Return the (x, y) coordinate for the center point of the cell that contains the specified text.  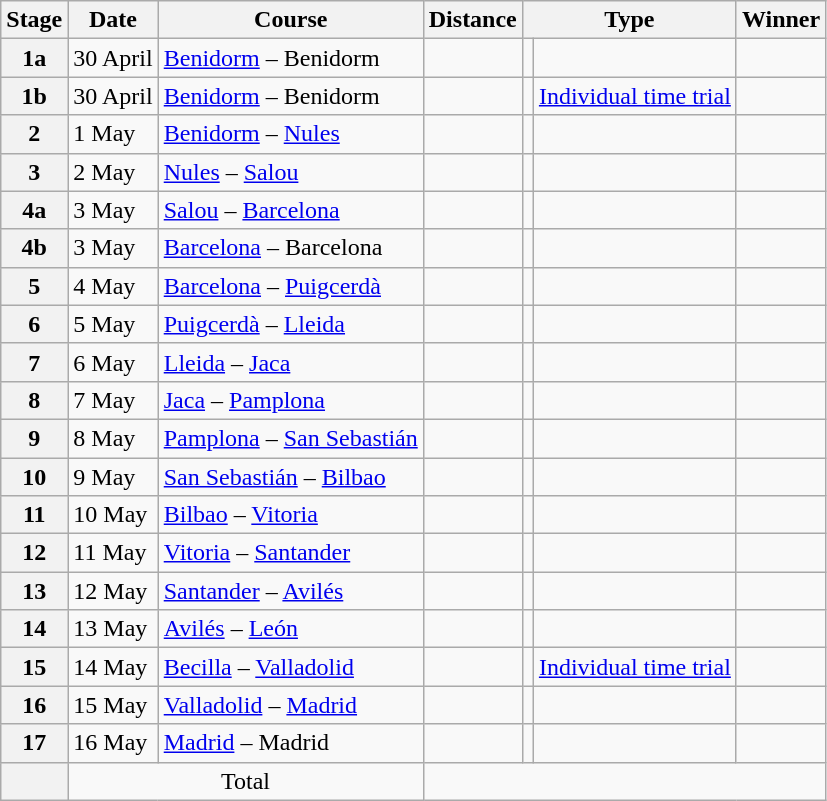
Vitoria – Santander (290, 553)
Distance (472, 20)
1 May (113, 134)
Type (629, 20)
5 (34, 286)
San Sebastián – Bilbao (290, 477)
Winner (780, 20)
2 May (113, 172)
17 (34, 743)
Santander – Avilés (290, 591)
Course (290, 20)
13 May (113, 629)
16 May (113, 743)
4a (34, 210)
11 (34, 515)
Barcelona – Puigcerdà (290, 286)
10 (34, 477)
3 (34, 172)
5 May (113, 324)
14 May (113, 667)
6 (34, 324)
7 (34, 362)
11 May (113, 553)
12 (34, 553)
2 (34, 134)
9 May (113, 477)
13 (34, 591)
Date (113, 20)
Barcelona – Barcelona (290, 248)
Stage (34, 20)
16 (34, 705)
6 May (113, 362)
Puigcerdà – Lleida (290, 324)
15 May (113, 705)
Bilbao – Vitoria (290, 515)
Benidorm – Nules (290, 134)
10 May (113, 515)
1b (34, 96)
Salou – Barcelona (290, 210)
Avilés – León (290, 629)
Lleida – Jaca (290, 362)
Pamplona – San Sebastián (290, 438)
Madrid – Madrid (290, 743)
4b (34, 248)
Becilla – Valladolid (290, 667)
15 (34, 667)
Nules – Salou (290, 172)
8 May (113, 438)
Jaca – Pamplona (290, 400)
14 (34, 629)
Valladolid – Madrid (290, 705)
9 (34, 438)
8 (34, 400)
12 May (113, 591)
7 May (113, 400)
Total (246, 781)
1a (34, 58)
4 May (113, 286)
